Detect which cell encompasses the target text, then output its (X, Y) center coordinate. 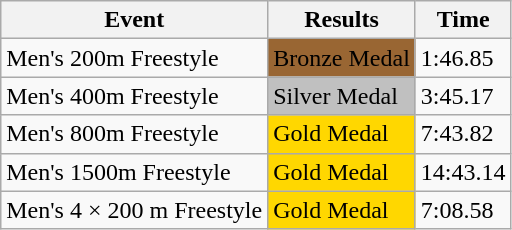
Men's 800m Freestyle (134, 134)
Men's 400m Freestyle (134, 96)
Bronze Medal (342, 58)
7:43.82 (463, 134)
Men's 4 × 200 m Freestyle (134, 210)
Event (134, 20)
Silver Medal (342, 96)
1:46.85 (463, 58)
3:45.17 (463, 96)
14:43.14 (463, 172)
Men's 1500m Freestyle (134, 172)
7:08.58 (463, 210)
Results (342, 20)
Men's 200m Freestyle (134, 58)
Time (463, 20)
